Determine the (x, y) coordinate at the center of the cell enclosing the given text.  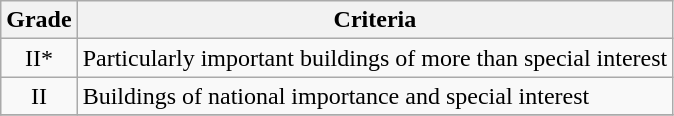
Criteria (375, 20)
II* (39, 58)
Particularly important buildings of more than special interest (375, 58)
II (39, 96)
Grade (39, 20)
Buildings of national importance and special interest (375, 96)
